Determine the (X, Y) coordinate at the center of the cell enclosing the given text.  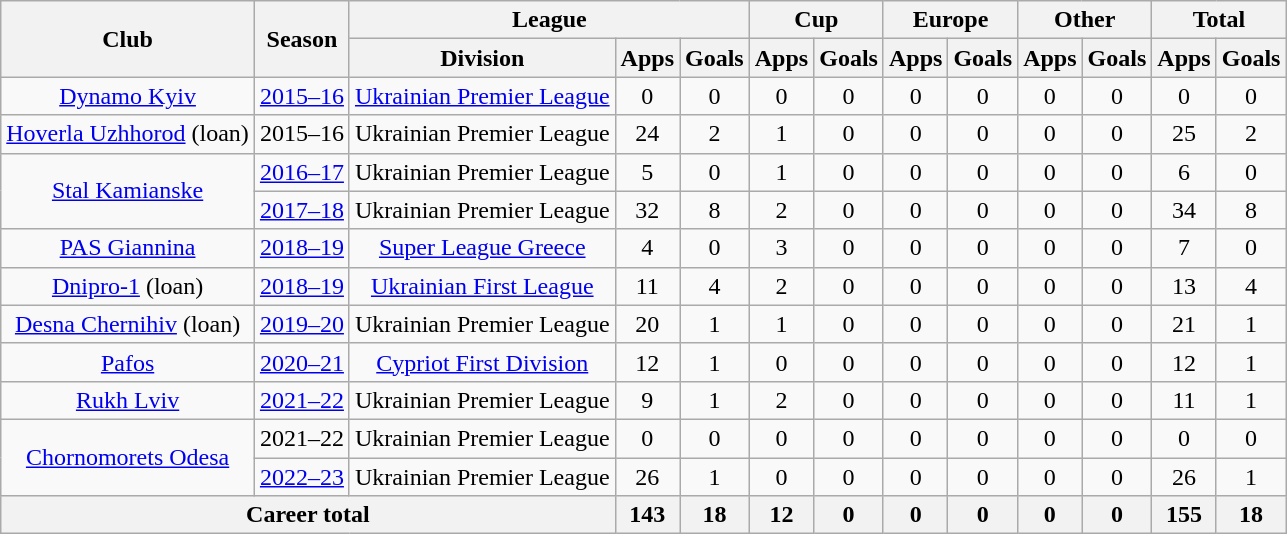
5 (647, 172)
2017–18 (302, 210)
Dnipro-1 (loan) (128, 286)
Cypriot First Division (482, 362)
Super League Greece (482, 248)
Europe (950, 20)
2016–17 (302, 172)
7 (1184, 248)
20 (647, 324)
Ukrainian First League (482, 286)
Desna Chernihiv (loan) (128, 324)
2019–20 (302, 324)
Chornomorets Odesa (128, 457)
Career total (308, 515)
Season (302, 39)
13 (1184, 286)
32 (647, 210)
155 (1184, 515)
Dynamo Kyiv (128, 96)
25 (1184, 134)
34 (1184, 210)
Club (128, 39)
Division (482, 58)
Pafos (128, 362)
Other (1085, 20)
Hoverla Uzhhorod (loan) (128, 134)
21 (1184, 324)
Stal Kamianske (128, 191)
6 (1184, 172)
9 (647, 400)
PAS Giannina (128, 248)
League (549, 20)
Rukh Lviv (128, 400)
Cup (816, 20)
2022–23 (302, 477)
3 (781, 248)
24 (647, 134)
Total (1219, 20)
143 (647, 515)
2020–21 (302, 362)
